Return the [x, y] coordinate for the center point of the cell that contains the specified text.  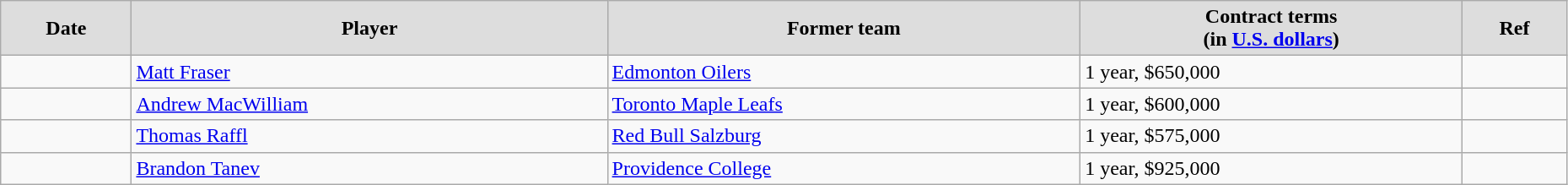
Contract terms(in U.S. dollars) [1272, 29]
Red Bull Salzburg [843, 136]
Thomas Raffl [369, 136]
1 year, $925,000 [1272, 168]
Edmonton Oilers [843, 72]
Date [66, 29]
1 year, $650,000 [1272, 72]
Former team [843, 29]
Matt Fraser [369, 72]
Toronto Maple Leafs [843, 104]
1 year, $600,000 [1272, 104]
1 year, $575,000 [1272, 136]
Andrew MacWilliam [369, 104]
Ref [1515, 29]
Player [369, 29]
Providence College [843, 168]
Brandon Tanev [369, 168]
